Determine the [x, y] coordinate at the center of the cell enclosing the given text.  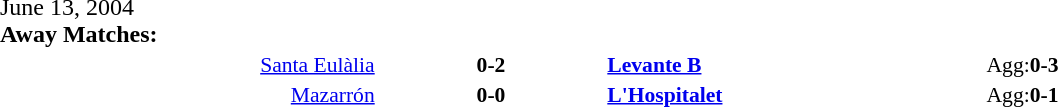
Levante B [795, 64]
0-2 [492, 64]
